Identify which cell holds the provided text, then report its [x, y] central coordinate. 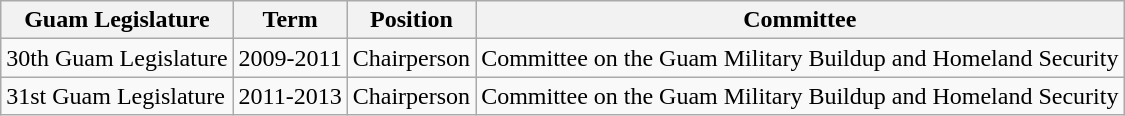
2009-2011 [290, 58]
2011-2013 [290, 96]
Committee [800, 20]
Guam Legislature [117, 20]
Position [411, 20]
Term [290, 20]
31st Guam Legislature [117, 96]
30th Guam Legislature [117, 58]
